Identify which cell holds the provided text, then report its [X, Y] central coordinate. 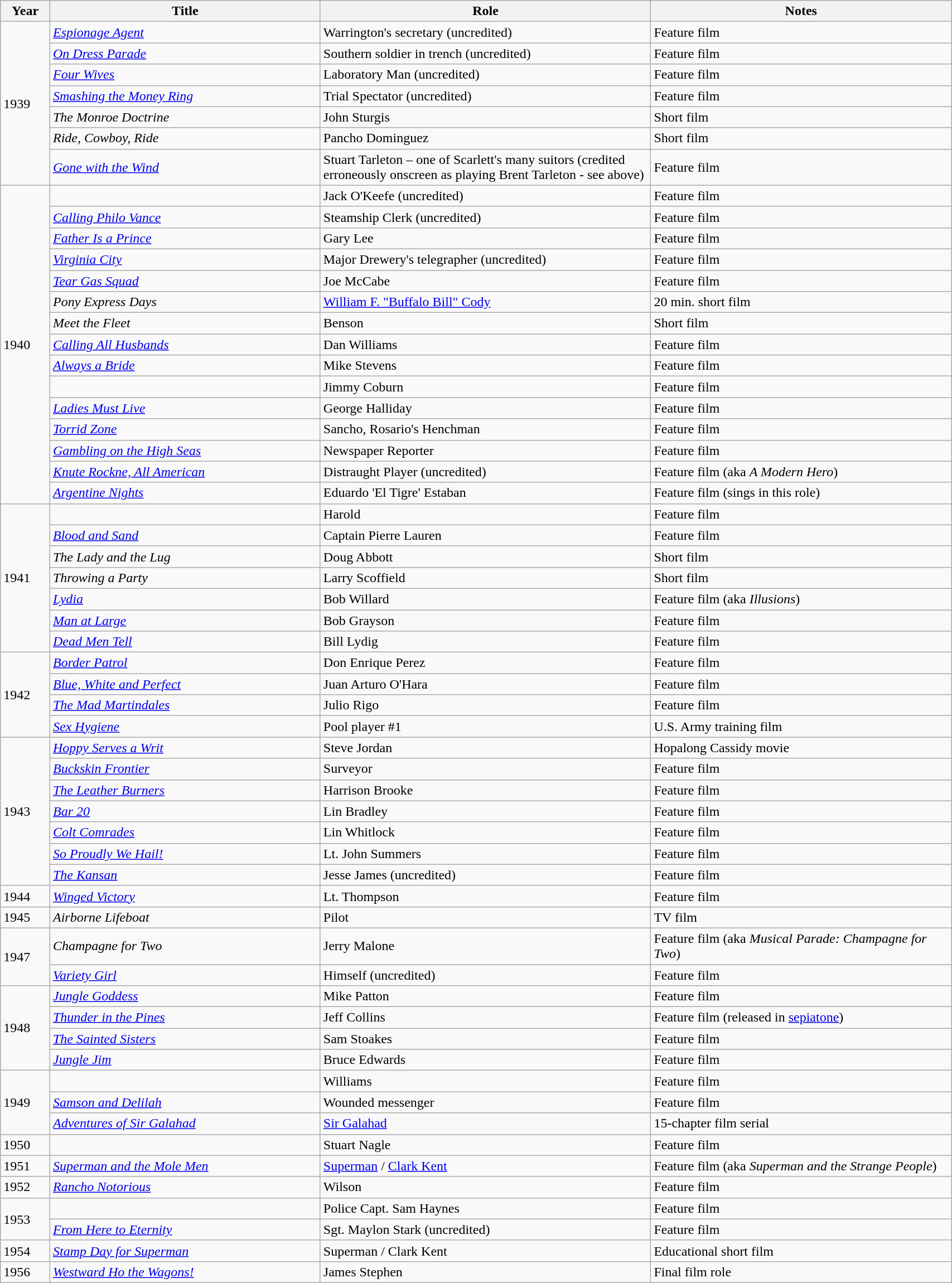
Jerry Malone [485, 946]
Samson and Delilah [185, 1102]
Wounded messenger [485, 1102]
Juan Arturo O'Hara [485, 684]
Dan Williams [485, 345]
1956 [26, 1272]
Laboratory Man (uncredited) [485, 75]
Julio Rigo [485, 705]
The Sainted Sisters [185, 1039]
Blood and Sand [185, 535]
Sex Hygiene [185, 727]
Pancho Dominguez [485, 138]
Mike Stevens [485, 366]
Calling Philo Vance [185, 217]
Lt. Thompson [485, 896]
Argentine Nights [185, 493]
Steamship Clerk (uncredited) [485, 217]
Warrington's secretary (uncredited) [485, 32]
Jack O'Keefe (uncredited) [485, 196]
Winged Victory [185, 896]
Father Is a Prince [185, 238]
Southern soldier in trench (uncredited) [485, 54]
1952 [26, 1187]
Pilot [485, 917]
Pony Express Days [185, 302]
Thunder in the Pines [185, 1018]
So Proudly We Hail! [185, 854]
Sir Galahad [485, 1124]
Jungle Goddess [185, 996]
Adventures of Sir Galahad [185, 1124]
1951 [26, 1166]
Harrison Brooke [485, 790]
Bruce Edwards [485, 1060]
James Stephen [485, 1272]
Stuart Nagle [485, 1145]
From Here to Eternity [185, 1229]
Calling All Husbands [185, 345]
Rancho Notorious [185, 1187]
Stamp Day for Superman [185, 1251]
Notes [801, 11]
Newspaper Reporter [485, 451]
Bar 20 [185, 811]
Surveyor [485, 769]
Smashing the Money Ring [185, 96]
The Kansan [185, 875]
Variety Girl [185, 975]
Feature film (aka Musical Parade: Champagne for Two) [801, 946]
Espionage Agent [185, 32]
Sgt. Maylon Stark (uncredited) [485, 1229]
1943 [26, 811]
1950 [26, 1145]
Hopalong Cassidy movie [801, 748]
15-chapter film serial [801, 1124]
Colt Comrades [185, 832]
Ride, Cowboy, Ride [185, 138]
1941 [26, 578]
Joe McCabe [485, 280]
1949 [26, 1102]
The Leather Burners [185, 790]
Superman and the Mole Men [185, 1166]
Buckskin Frontier [185, 769]
Jesse James (uncredited) [485, 875]
1948 [26, 1028]
Feature film (aka A Modern Hero) [801, 472]
Four Wives [185, 75]
Pool player #1 [485, 727]
Bob Grayson [485, 621]
U.S. Army training film [801, 727]
Feature film (sings in this role) [801, 493]
Hoppy Serves a Writ [185, 748]
Year [26, 11]
Blue, White and Perfect [185, 684]
Border Patrol [185, 663]
Williams [485, 1081]
1945 [26, 917]
1954 [26, 1251]
Title [185, 11]
Final film role [801, 1272]
George Halliday [485, 408]
Himself (uncredited) [485, 975]
1942 [26, 695]
20 min. short film [801, 302]
Jungle Jim [185, 1060]
The Mad Martindales [185, 705]
Distraught Player (uncredited) [485, 472]
1939 [26, 104]
Jimmy Coburn [485, 387]
Throwing a Party [185, 578]
Larry Scoffield [485, 578]
Ladies Must Live [185, 408]
Feature film (released in sepiatone) [801, 1018]
Don Enrique Perez [485, 663]
Dead Men Tell [185, 642]
Virginia City [185, 259]
Tear Gas Squad [185, 280]
Jeff Collins [485, 1018]
Lin Bradley [485, 811]
The Monroe Doctrine [185, 117]
Trial Spectator (uncredited) [485, 96]
Major Drewery's telegrapher (uncredited) [485, 259]
Westward Ho the Wagons! [185, 1272]
Sam Stoakes [485, 1039]
Bill Lydig [485, 642]
Harold [485, 514]
Doug Abbott [485, 556]
Lt. John Summers [485, 854]
Role [485, 11]
Wilson [485, 1187]
Captain Pierre Lauren [485, 535]
Bob Willard [485, 599]
1953 [26, 1219]
Feature film (aka Illusions) [801, 599]
Police Capt. Sam Haynes [485, 1208]
Always a Bride [185, 366]
1944 [26, 896]
Gary Lee [485, 238]
Mike Patton [485, 996]
Sancho, Rosario's Henchman [485, 429]
William F. "Buffalo Bill" Cody [485, 302]
Lydia [185, 599]
The Lady and the Lug [185, 556]
Knute Rockne, All American [185, 472]
TV film [801, 917]
1940 [26, 345]
John Sturgis [485, 117]
Champagne for Two [185, 946]
Airborne Lifeboat [185, 917]
Steve Jordan [485, 748]
Lin Whitlock [485, 832]
Benson [485, 323]
Man at Large [185, 621]
1947 [26, 957]
Meet the Fleet [185, 323]
Educational short film [801, 1251]
Gambling on the High Seas [185, 451]
Stuart Tarleton – one of Scarlett's many suitors (credited erroneously onscreen as playing Brent Tarleton - see above) [485, 167]
Torrid Zone [185, 429]
On Dress Parade [185, 54]
Gone with the Wind [185, 167]
Feature film (aka Superman and the Strange People) [801, 1166]
Eduardo 'El Tigre' Estaban [485, 493]
